Detect which cell encompasses the target text, then output its [x, y] center coordinate. 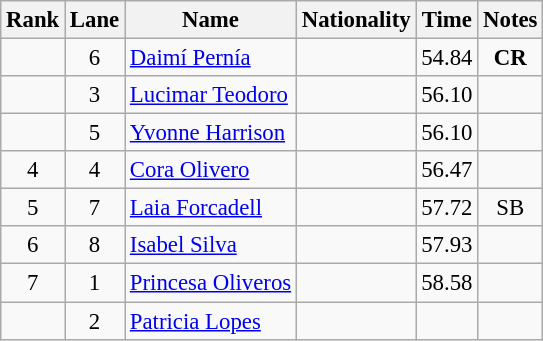
Rank [33, 20]
Lucimar Teodoro [211, 95]
3 [95, 95]
Isabel Silva [211, 245]
54.84 [447, 58]
8 [95, 245]
56.47 [447, 170]
Nationality [356, 20]
Cora Olivero [211, 170]
57.72 [447, 208]
Patricia Lopes [211, 321]
Daimí Pernía [211, 58]
2 [95, 321]
CR [510, 58]
Yvonne Harrison [211, 133]
SB [510, 208]
57.93 [447, 245]
Time [447, 20]
Laia Forcadell [211, 208]
Name [211, 20]
1 [95, 283]
58.58 [447, 283]
Notes [510, 20]
Princesa Oliveros [211, 283]
Lane [95, 20]
